Pinpoint the cell where the given text exists, returning its (x, y) midpoint coordinate. 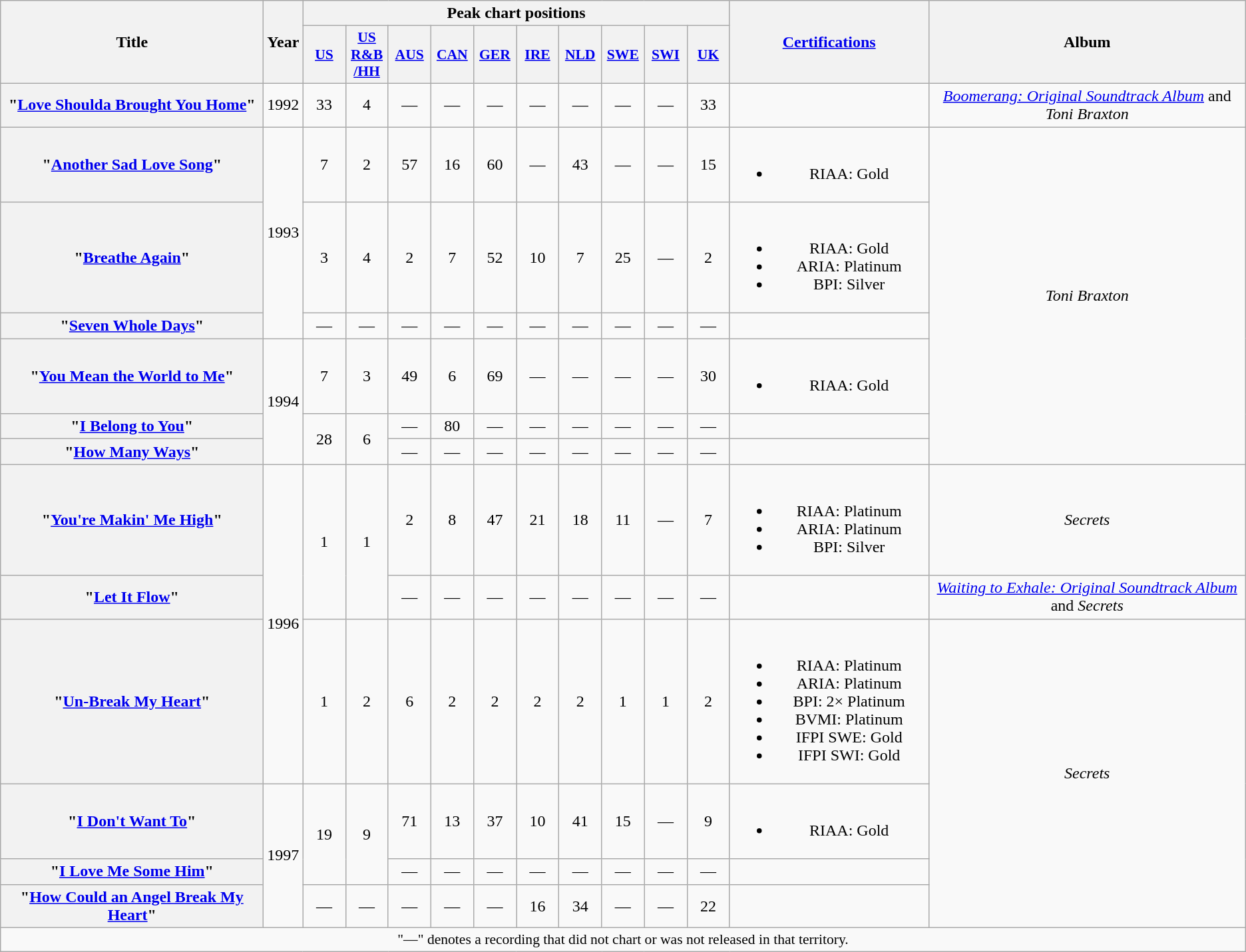
"How Many Ways" (132, 452)
1996 (284, 624)
"Seven Whole Days" (132, 326)
Boomerang: Original Soundtrack Album and Toni Braxton (1087, 105)
34 (580, 906)
1992 (284, 105)
SWE (623, 55)
69 (495, 377)
AUS (409, 55)
"Un-Break My Heart" (132, 701)
28 (324, 439)
"You're Makin' Me High" (132, 520)
Waiting to Exhale: Original Soundtrack Album and Secrets (1087, 597)
47 (495, 520)
Year (284, 43)
GER (495, 55)
SWI (666, 55)
Toni Braxton (1087, 295)
RIAA: PlatinumARIA: PlatinumBPI: Silver (829, 520)
"You Mean the World to Me" (132, 377)
25 (623, 258)
IRE (538, 55)
"How Could an Angel Break My Heart" (132, 906)
43 (580, 164)
Certifications (829, 43)
49 (409, 377)
CAN (452, 55)
RIAA: GoldARIA: PlatinumBPI: Silver (829, 258)
71 (409, 821)
NLD (580, 55)
US (324, 55)
"Let It Flow" (132, 597)
52 (495, 258)
13 (452, 821)
1997 (284, 856)
Title (132, 43)
80 (452, 426)
"I Don't Want To" (132, 821)
"—" denotes a recording that did not chart or was not released in that territory. (623, 939)
41 (580, 821)
37 (495, 821)
22 (708, 906)
60 (495, 164)
8 (452, 520)
Peak chart positions (517, 13)
Album (1087, 43)
1994 (284, 402)
11 (623, 520)
"Another Sad Love Song" (132, 164)
30 (708, 377)
"Breathe Again" (132, 258)
"I Love Me Some Him" (132, 872)
1993 (284, 232)
"I Belong to You" (132, 426)
RIAA: PlatinumARIA: PlatinumBPI: 2× PlatinumBVMI: PlatinumIFPI SWE: GoldIFPI SWI: Gold (829, 701)
21 (538, 520)
18 (580, 520)
19 (324, 834)
USR&B/HH (367, 55)
57 (409, 164)
"Love Shoulda Brought You Home" (132, 105)
UK (708, 55)
